Capture the cell that displays the provided text and extract its [X, Y] central coordinate. 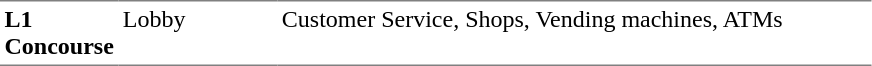
Customer Service, Shops, Vending machines, ATMs [574, 33]
L1Concourse [59, 33]
Lobby [198, 33]
